Locate the cell with the specified text and output its [x, y] center coordinate. 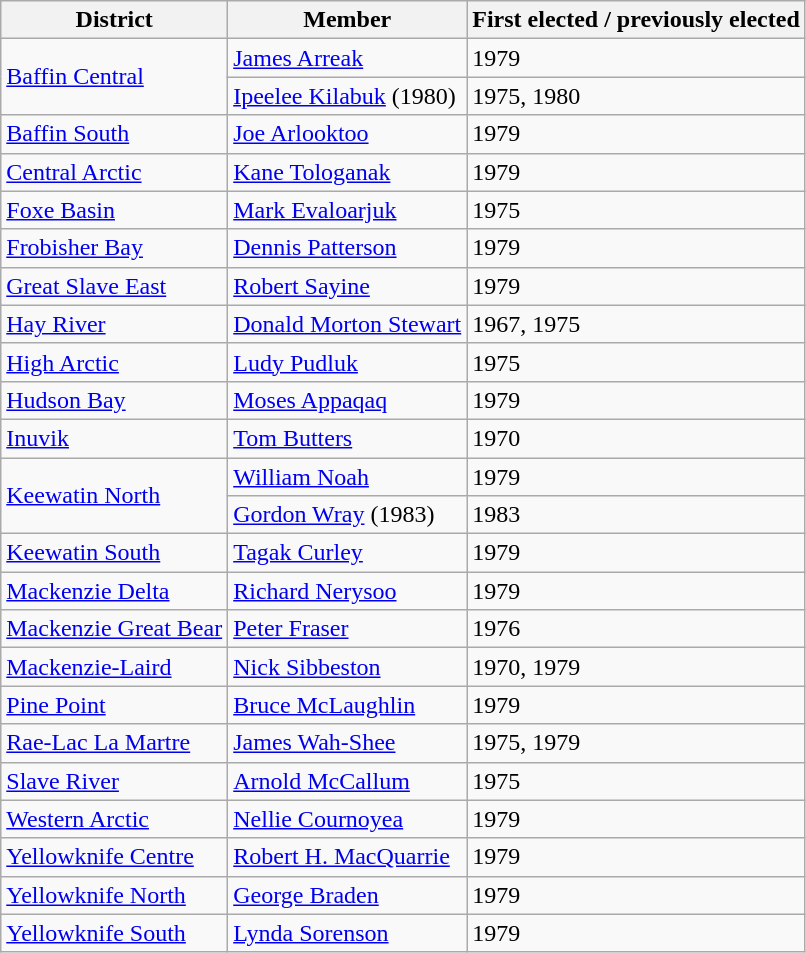
Gordon Wray (1983) [348, 515]
Robert Sayine [348, 286]
Yellowknife Centre [114, 857]
James Arreak [348, 58]
First elected / previously elected [636, 20]
Robert H. MacQuarrie [348, 857]
1983 [636, 515]
Member [348, 20]
Nick Sibbeston [348, 667]
1975, 1979 [636, 743]
Central Arctic [114, 172]
Joe Arlooktoo [348, 134]
Foxe Basin [114, 210]
1967, 1975 [636, 324]
Keewatin South [114, 553]
1976 [636, 629]
Tom Butters [348, 438]
District [114, 20]
William Noah [348, 477]
Keewatin North [114, 496]
Ludy Pudluk [348, 362]
Lynda Sorenson [348, 933]
Inuvik [114, 438]
1975, 1980 [636, 96]
Donald Morton Stewart [348, 324]
Bruce McLaughlin [348, 705]
Mackenzie-Laird [114, 667]
1970, 1979 [636, 667]
Baffin South [114, 134]
Kane Tologanak [348, 172]
Baffin Central [114, 77]
Yellowknife South [114, 933]
Nellie Cournoyea [348, 819]
James Wah-Shee [348, 743]
Ipeelee Kilabuk (1980) [348, 96]
Rae-Lac La Martre [114, 743]
Arnold McCallum [348, 781]
1970 [636, 438]
Slave River [114, 781]
George Braden [348, 895]
Richard Nerysoo [348, 591]
Peter Fraser [348, 629]
Tagak Curley [348, 553]
Hudson Bay [114, 400]
Moses Appaqaq [348, 400]
Hay River [114, 324]
Yellowknife North [114, 895]
Mackenzie Great Bear [114, 629]
High Arctic [114, 362]
Mark Evaloarjuk [348, 210]
Frobisher Bay [114, 248]
Dennis Patterson [348, 248]
Mackenzie Delta [114, 591]
Western Arctic [114, 819]
Great Slave East [114, 286]
Pine Point [114, 705]
